Return the [X, Y] coordinate for the center point of the cell that contains the specified text.  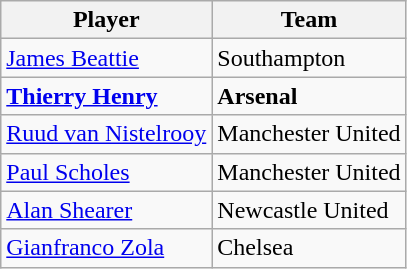
Newcastle United [309, 210]
Paul Scholes [106, 172]
Chelsea [309, 248]
Gianfranco Zola [106, 248]
Ruud van Nistelrooy [106, 134]
Arsenal [309, 96]
Player [106, 20]
Southampton [309, 58]
Team [309, 20]
James Beattie [106, 58]
Thierry Henry [106, 96]
Alan Shearer [106, 210]
